Provide the (X, Y) coordinate of the cell's center where the given text is located.  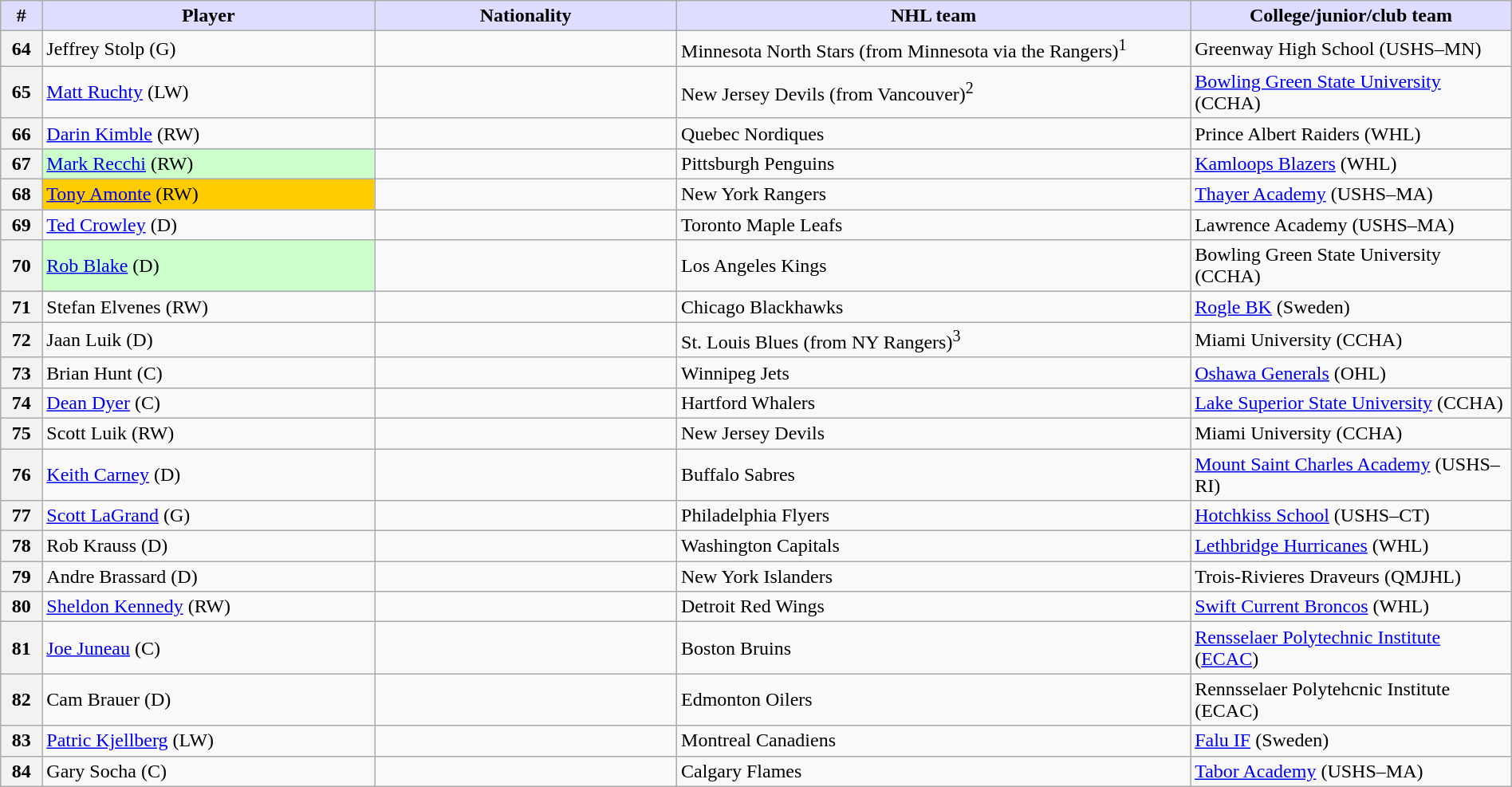
Ted Crowley (D) (209, 225)
Scott Luik (RW) (209, 433)
Pittsburgh Penguins (934, 163)
Edmonton Oilers (934, 700)
75 (22, 433)
Greenway High School (USHS–MN) (1351, 49)
79 (22, 576)
81 (22, 647)
71 (22, 307)
Lawrence Academy (USHS–MA) (1351, 225)
Jeffrey Stolp (G) (209, 49)
Thayer Academy (USHS–MA) (1351, 195)
Boston Bruins (934, 647)
Patric Kjellberg (LW) (209, 741)
Matt Ruchty (LW) (209, 92)
73 (22, 372)
78 (22, 546)
74 (22, 403)
Falu IF (Sweden) (1351, 741)
New Jersey Devils (934, 433)
Tony Amonte (RW) (209, 195)
Keith Carney (D) (209, 475)
Philadelphia Flyers (934, 516)
66 (22, 133)
New York Rangers (934, 195)
Trois-Rivieres Draveurs (QMJHL) (1351, 576)
Winnipeg Jets (934, 372)
Kamloops Blazers (WHL) (1351, 163)
Dean Dyer (C) (209, 403)
77 (22, 516)
Andre Brassard (D) (209, 576)
65 (22, 92)
Mark Recchi (RW) (209, 163)
Cam Brauer (D) (209, 700)
76 (22, 475)
82 (22, 700)
Los Angeles Kings (934, 266)
Scott LaGrand (G) (209, 516)
68 (22, 195)
NHL team (934, 16)
Brian Hunt (C) (209, 372)
Rensselaer Polytechnic Institute (ECAC) (1351, 647)
Lake Superior State University (CCHA) (1351, 403)
64 (22, 49)
Jaan Luik (D) (209, 340)
New Jersey Devils (from Vancouver)2 (934, 92)
80 (22, 607)
Rob Blake (D) (209, 266)
Buffalo Sabres (934, 475)
Rennsselaer Polytehcnic Institute (ECAC) (1351, 700)
Minnesota North Stars (from Minnesota via the Rangers)1 (934, 49)
Mount Saint Charles Academy (USHS–RI) (1351, 475)
College/junior/club team (1351, 16)
70 (22, 266)
72 (22, 340)
Gary Socha (C) (209, 771)
Chicago Blackhawks (934, 307)
69 (22, 225)
# (22, 16)
Montreal Canadiens (934, 741)
Oshawa Generals (OHL) (1351, 372)
84 (22, 771)
Calgary Flames (934, 771)
Joe Juneau (C) (209, 647)
St. Louis Blues (from NY Rangers)3 (934, 340)
Sheldon Kennedy (RW) (209, 607)
67 (22, 163)
Hotchkiss School (USHS–CT) (1351, 516)
Nationality (526, 16)
Swift Current Broncos (WHL) (1351, 607)
Prince Albert Raiders (WHL) (1351, 133)
Darin Kimble (RW) (209, 133)
Rob Krauss (D) (209, 546)
Lethbridge Hurricanes (WHL) (1351, 546)
Washington Capitals (934, 546)
Rogle BK (Sweden) (1351, 307)
Toronto Maple Leafs (934, 225)
83 (22, 741)
Hartford Whalers (934, 403)
Tabor Academy (USHS–MA) (1351, 771)
New York Islanders (934, 576)
Stefan Elvenes (RW) (209, 307)
Quebec Nordiques (934, 133)
Detroit Red Wings (934, 607)
Player (209, 16)
